Identify which cell holds the provided text, then report its (x, y) central coordinate. 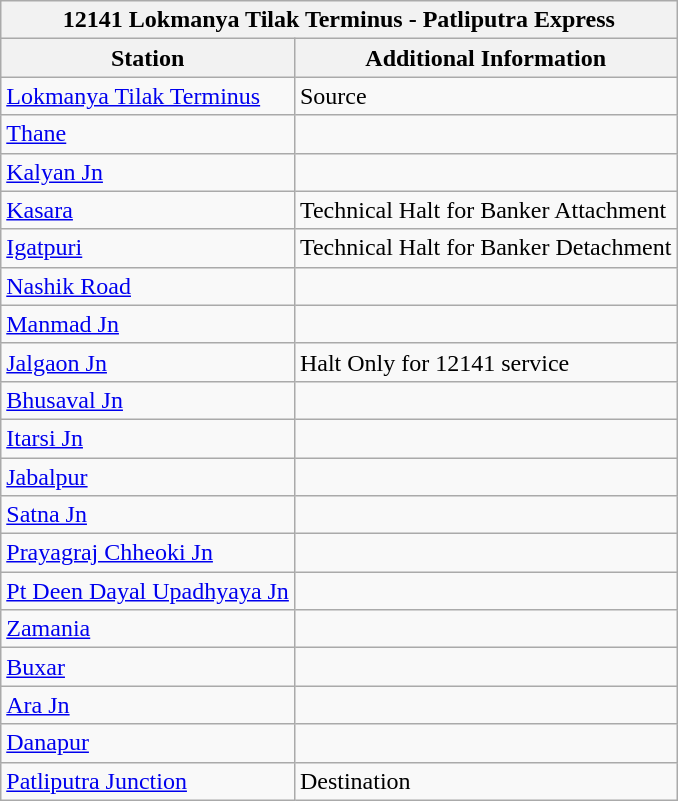
Destination (486, 781)
Pt Deen Dayal Upadhyaya Jn (148, 591)
12141 Lokmanya Tilak Terminus - Patliputra Express (339, 20)
Technical Halt for Banker Detachment (486, 248)
Kalyan Jn (148, 172)
Halt Only for 12141 service (486, 362)
Lokmanya Tilak Terminus (148, 96)
Technical Halt for Banker Attachment (486, 210)
Manmad Jn (148, 324)
Zamania (148, 629)
Buxar (148, 667)
Danapur (148, 743)
Ara Jn (148, 705)
Satna Jn (148, 515)
Prayagraj Chheoki Jn (148, 553)
Itarsi Jn (148, 438)
Nashik Road (148, 286)
Bhusaval Jn (148, 400)
Jalgaon Jn (148, 362)
Igatpuri (148, 248)
Kasara (148, 210)
Additional Information (486, 58)
Jabalpur (148, 477)
Patliputra Junction (148, 781)
Source (486, 96)
Station (148, 58)
Thane (148, 134)
